Determine the [X, Y] coordinate at the center of the cell enclosing the given text.  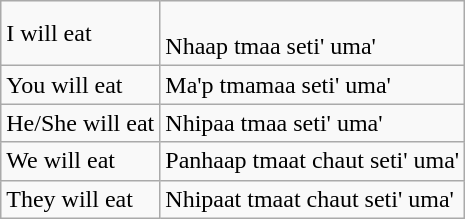
Nhipaat tmaat chaut seti' uma' [312, 199]
You will eat [80, 85]
He/She will eat [80, 123]
We will eat [80, 161]
Nhaap tmaa seti' uma' [312, 34]
Panhaap tmaat chaut seti' uma' [312, 161]
They will eat [80, 199]
I will eat [80, 34]
Nhipaa tmaa seti' uma' [312, 123]
Ma'p tmamaa seti' uma' [312, 85]
